Return [X, Y] of the center of cell containing provided text 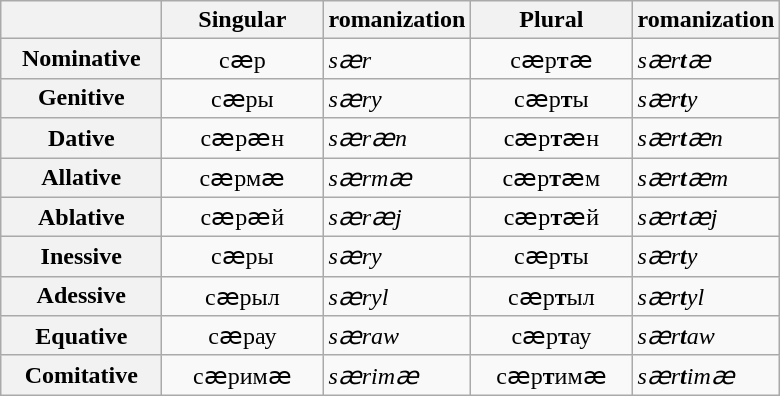
sӕrimӕ [397, 375]
сӕрӕн [242, 138]
сӕртӕ [552, 59]
sӕrtӕm [706, 178]
Plural [552, 20]
Allative [82, 178]
сӕртӕн [552, 138]
sӕrtӕn [706, 138]
sӕrtaw [706, 336]
сӕримӕ [242, 375]
Ablative [82, 217]
sӕrtӕj [706, 217]
сӕрау [242, 336]
сӕрыл [242, 296]
сӕрӕй [242, 217]
Nominative [82, 59]
sӕrtӕ [706, 59]
Comitative [82, 375]
sӕrmӕ [397, 178]
сӕр [242, 59]
сӕртӕй [552, 217]
sӕrӕj [397, 217]
сӕртӕм [552, 178]
Inessive [82, 257]
Singular [242, 20]
Equative [82, 336]
Adessive [82, 296]
сӕртыл [552, 296]
sӕraw [397, 336]
sӕrtyl [706, 296]
сӕртау [552, 336]
sӕrtimӕ [706, 375]
Dative [82, 138]
сӕрмӕ [242, 178]
sӕr [397, 59]
sӕryl [397, 296]
Genitive [82, 98]
сӕртимӕ [552, 375]
sӕrӕn [397, 138]
